Find where the given text appears and provide that cell's center as [X, Y] coordinate. 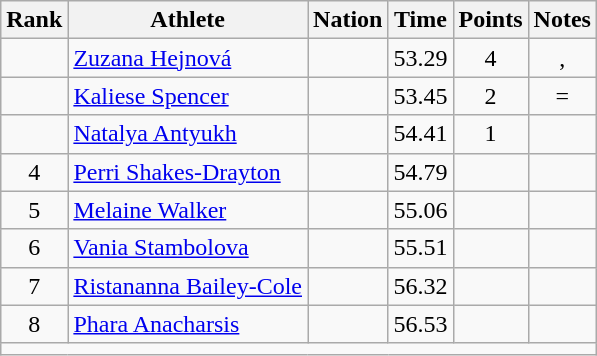
= [562, 96]
53.29 [420, 58]
Vania Stambolova [188, 248]
55.06 [420, 210]
8 [34, 324]
Athlete [188, 20]
55.51 [420, 248]
Perri Shakes-Drayton [188, 172]
56.53 [420, 324]
53.45 [420, 96]
Kaliese Spencer [188, 96]
5 [34, 210]
Notes [562, 20]
Nation [348, 20]
2 [490, 96]
Zuzana Hejnová [188, 58]
Phara Anacharsis [188, 324]
Ristananna Bailey-Cole [188, 286]
Time [420, 20]
Melaine Walker [188, 210]
Natalya Antyukh [188, 134]
54.79 [420, 172]
7 [34, 286]
6 [34, 248]
, [562, 58]
54.41 [420, 134]
1 [490, 134]
Rank [34, 20]
Points [490, 20]
56.32 [420, 286]
